Search for the cell housing the specified text and yield its [x, y] center coordinate. 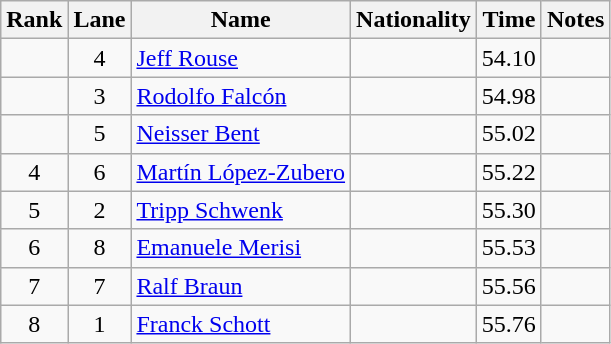
55.53 [508, 248]
55.76 [508, 324]
55.02 [508, 134]
55.56 [508, 286]
Tripp Schwenk [241, 210]
54.10 [508, 58]
Time [508, 20]
3 [100, 96]
55.30 [508, 210]
1 [100, 324]
Jeff Rouse [241, 58]
Nationality [414, 20]
2 [100, 210]
Ralf Braun [241, 286]
Rank [34, 20]
Neisser Bent [241, 134]
Martín López-Zubero [241, 172]
Name [241, 20]
55.22 [508, 172]
Rodolfo Falcón [241, 96]
54.98 [508, 96]
Notes [575, 20]
Emanuele Merisi [241, 248]
Franck Schott [241, 324]
Lane [100, 20]
